Extract the (X, Y) coordinate from the center of the cell holding the provided text.  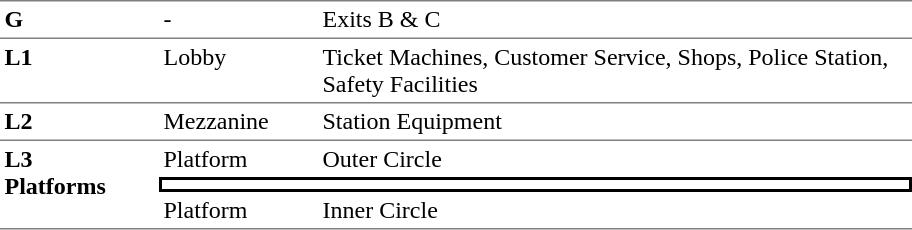
Station Equipment (615, 123)
L2 (80, 123)
Lobby (238, 71)
- (238, 19)
Exits B & C (615, 19)
Mezzanine (238, 123)
Inner Circle (615, 211)
G (80, 19)
Outer Circle (615, 159)
L3Platforms (80, 185)
Ticket Machines, Customer Service, Shops, Police Station, Safety Facilities (615, 71)
L1 (80, 71)
